Locate the cell with the specified text and output its [X, Y] center coordinate. 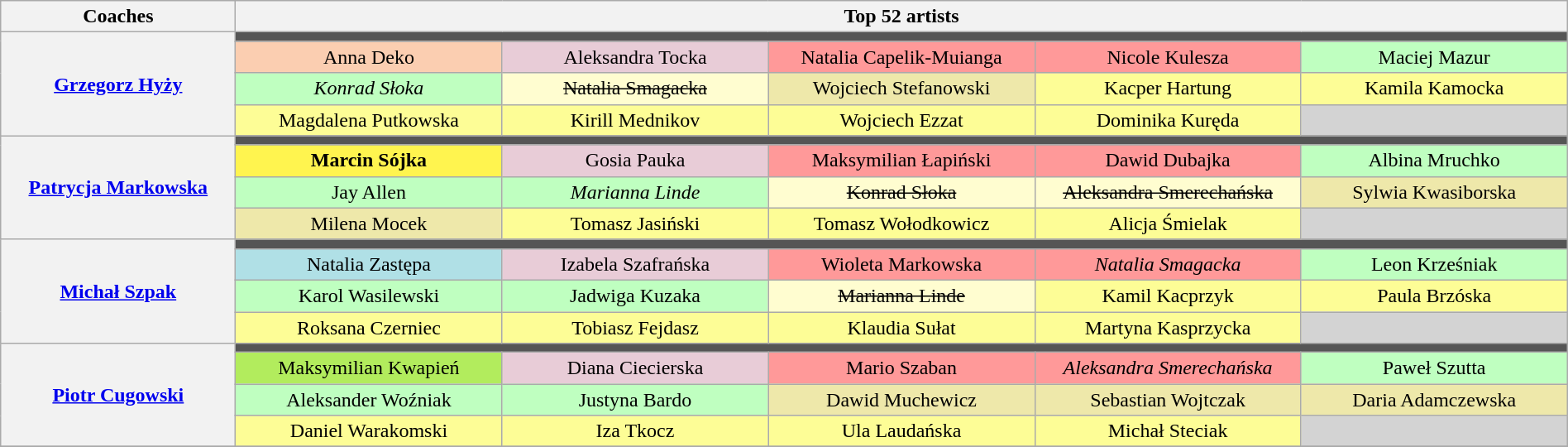
Maksymilian Kwapień [369, 368]
Dawid Dubajka [1168, 161]
Martyna Kasprzycka [1168, 327]
Daniel Warakomski [369, 431]
Wojciech Ezzat [901, 120]
Tomasz Jasiński [635, 223]
Magdalena Putkowska [369, 120]
Izabela Szafrańska [635, 264]
Marcin Sójka [369, 161]
Leon Krześniak [1434, 264]
Wojciech Stefanowski [901, 89]
Coaches [118, 17]
Sylwia Kwasiborska [1434, 192]
Kacper Hartung [1168, 89]
Milena Mocek [369, 223]
Karol Wasilewski [369, 296]
Aleksandra Tocka [635, 57]
Roksana Czerniec [369, 327]
Tomasz Wołodkowicz [901, 223]
Paula Brzóska [1434, 296]
Patrycja Markowska [118, 187]
Tobiasz Fejdasz [635, 327]
Dawid Muchewicz [901, 400]
Mario Szaban [901, 368]
Iza Tkocz [635, 431]
Alicja Śmielak [1168, 223]
Ula Laudańska [901, 431]
Dominika Kuręda [1168, 120]
Diana Ciecierska [635, 368]
Kirill Mednikov [635, 120]
Jay Allen [369, 192]
Justyna Bardo [635, 400]
Albina Mruchko [1434, 161]
Sebastian Wojtczak [1168, 400]
Maciej Mazur [1434, 57]
Anna Deko [369, 57]
Natalia Capelik-Muianga [901, 57]
Natalia Zastępa [369, 264]
Piotr Cugowski [118, 396]
Daria Adamczewska [1434, 400]
Aleksander Woźniak [369, 400]
Nicole Kulesza [1168, 57]
Michał Szpak [118, 291]
Michał Steciak [1168, 431]
Klaudia Sułat [901, 327]
Paweł Szutta [1434, 368]
Jadwiga Kuzaka [635, 296]
Top 52 artists [901, 17]
Wioleta Markowska [901, 264]
Grzegorz Hyży [118, 84]
Maksymilian Łapiński [901, 161]
Kamil Kacprzyk [1168, 296]
Gosia Pauka [635, 161]
Kamila Kamocka [1434, 89]
